Find where the given text appears and provide that cell's center as [X, Y] coordinate. 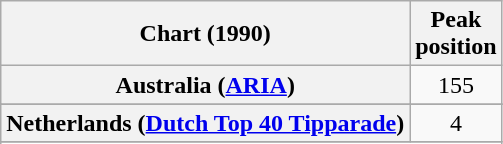
Chart (1990) [206, 34]
Netherlands (Dutch Top 40 Tipparade) [206, 123]
Peakposition [456, 34]
155 [456, 85]
4 [456, 123]
Australia (ARIA) [206, 85]
